Locate the cell with the specified text and output its [x, y] center coordinate. 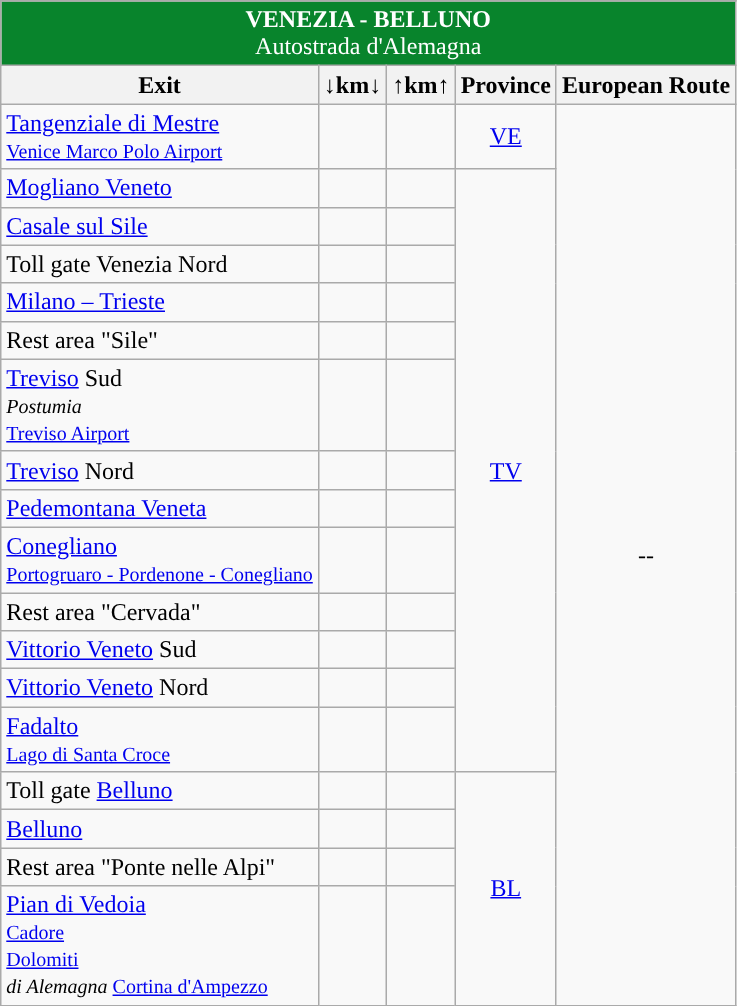
Belluno [160, 829]
Pian di Vedoia Cadore Dolomiti di Alemagna Cortina d'Ampezzo [160, 946]
Rest area "Ponte nelle Alpi" [160, 867]
TV [506, 470]
↓km↓ [352, 85]
BL [506, 888]
Rest area "Sile" [160, 340]
Casale sul Sile [160, 226]
Province [506, 85]
VENEZIA - BELLUNOAutostrada d'Alemagna [368, 34]
Vittorio Veneto Sud [160, 650]
-- [646, 554]
Toll gate Venezia Nord [160, 264]
Fadalto Lago di Santa Croce [160, 740]
Tangenziale di Mestre Venice Marco Polo Airport [160, 136]
↑km↑ [421, 85]
Mogliano Veneto [160, 188]
Conegliano Portogruaro - Pordenone - Conegliano [160, 560]
Treviso Nord [160, 470]
Vittorio Veneto Nord [160, 688]
Treviso Sud Postumia Treviso Airport [160, 405]
VE [506, 136]
Rest area "Cervada" [160, 611]
Toll gate Belluno [160, 791]
Pedemontana Veneta [160, 508]
Exit [160, 85]
European Route [646, 85]
Milano – Trieste [160, 302]
